Locate the cell with the specified text and output its [x, y] center coordinate. 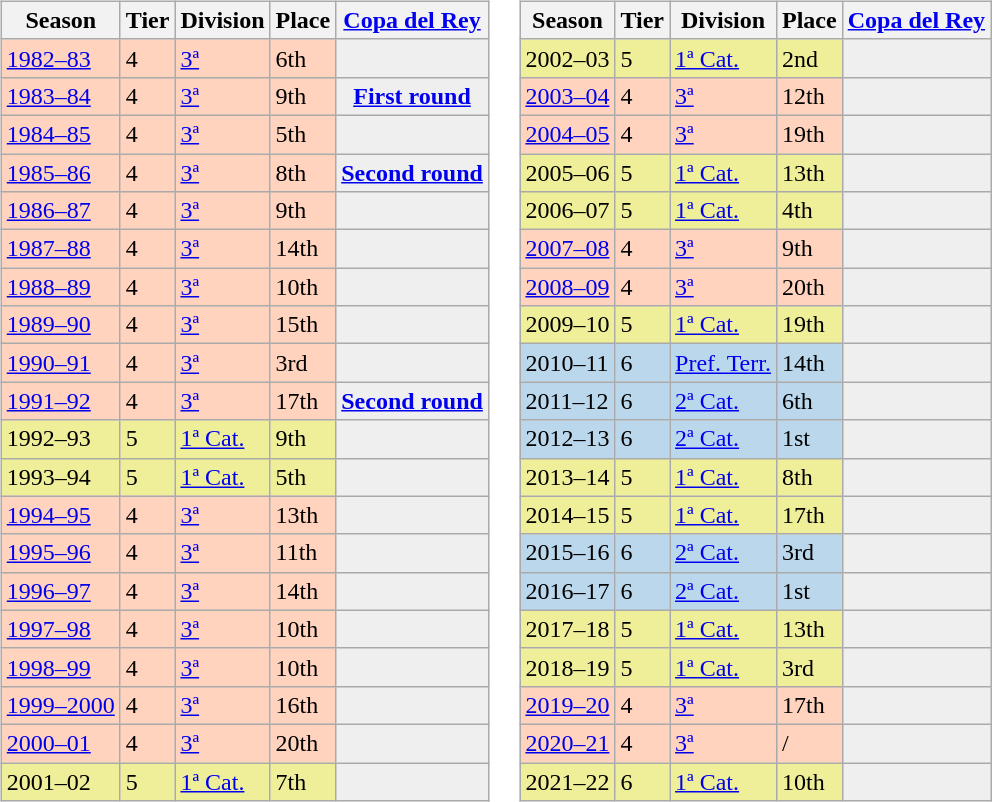
First round [412, 96]
2006–07 [568, 211]
Pref. Terr. [724, 363]
1995–96 [60, 553]
1984–85 [60, 134]
2019–20 [568, 705]
1986–87 [60, 211]
1982–83 [60, 58]
1996–97 [60, 591]
2007–08 [568, 249]
2017–18 [568, 629]
2009–10 [568, 325]
/ [809, 743]
2010–11 [568, 363]
2014–15 [568, 515]
2011–12 [568, 401]
2000–01 [60, 743]
2004–05 [568, 134]
2012–13 [568, 439]
1992–93 [60, 439]
2001–02 [60, 781]
1990–91 [60, 363]
2013–14 [568, 477]
2nd [809, 58]
2021–22 [568, 781]
2008–09 [568, 287]
2016–17 [568, 591]
1998–99 [60, 667]
2015–16 [568, 553]
1997–98 [60, 629]
16th [303, 705]
4th [809, 211]
1999–2000 [60, 705]
1985–86 [60, 173]
2003–04 [568, 96]
1989–90 [60, 325]
2005–06 [568, 173]
1993–94 [60, 477]
1983–84 [60, 96]
11th [303, 553]
2002–03 [568, 58]
1988–89 [60, 287]
1991–92 [60, 401]
2018–19 [568, 667]
2020–21 [568, 743]
15th [303, 325]
1987–88 [60, 249]
7th [303, 781]
1994–95 [60, 515]
12th [809, 96]
